Pinpoint the cell where the given text exists, returning its [X, Y] midpoint coordinate. 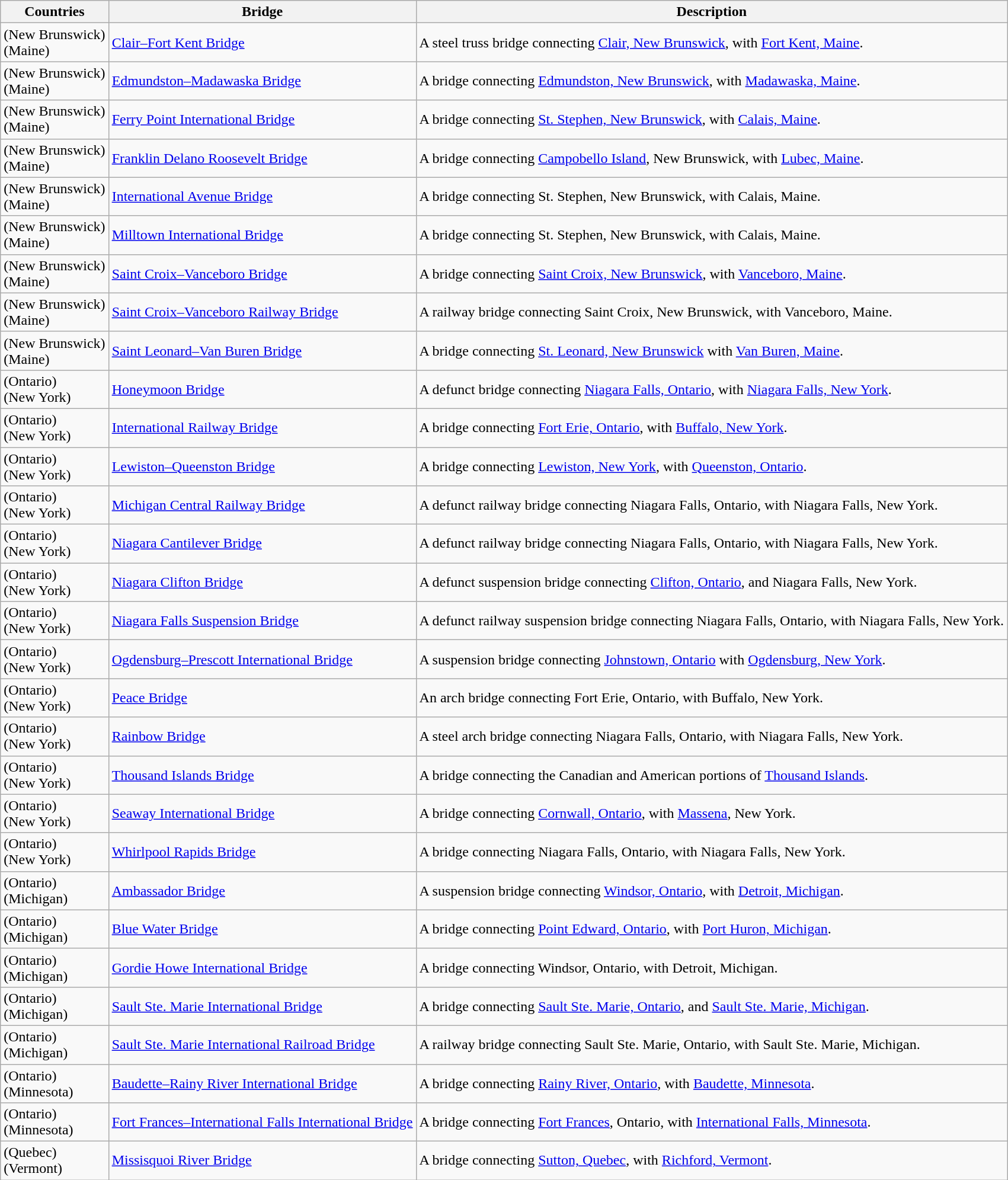
A defunct bridge connecting Niagara Falls, Ontario, with Niagara Falls, New York. [712, 389]
A defunct railway suspension bridge connecting Niagara Falls, Ontario, with Niagara Falls, New York. [712, 621]
Honeymoon Bridge [262, 389]
(Quebec) (Vermont) [55, 1160]
Ogdensburg–Prescott International Bridge [262, 659]
A bridge connecting Sutton, Quebec, with Richford, Vermont. [712, 1160]
A bridge connecting Sault Ste. Marie, Ontario, and Sault Ste. Marie, Michigan. [712, 1006]
A bridge connecting Campobello Island, New Brunswick, with Lubec, Maine. [712, 158]
Thousand Islands Bridge [262, 775]
A bridge connecting the Canadian and American portions of Thousand Islands. [712, 775]
Niagara Cantilever Bridge [262, 544]
Blue Water Bridge [262, 929]
A bridge connecting Point Edward, Ontario, with Port Huron, Michigan. [712, 929]
Peace Bridge [262, 698]
Gordie Howe International Bridge [262, 967]
A bridge connecting Cornwall, Ontario, with Massena, New York. [712, 813]
Michigan Central Railway Bridge [262, 505]
Niagara Falls Suspension Bridge [262, 621]
A defunct suspension bridge connecting Clifton, Ontario, and Niagara Falls, New York. [712, 582]
A steel truss bridge connecting Clair, New Brunswick, with Fort Kent, Maine. [712, 43]
A bridge connecting St. Leonard, New Brunswick with Van Buren, Maine. [712, 351]
Sault Ste. Marie International Railroad Bridge [262, 1044]
Franklin Delano Roosevelt Bridge [262, 158]
Edmundston–Madawaska Bridge [262, 81]
Milltown International Bridge [262, 235]
A bridge connecting Rainy River, Ontario, with Baudette, Minnesota. [712, 1083]
Baudette–Rainy River International Bridge [262, 1083]
Description [712, 12]
A suspension bridge connecting Johnstown, Ontario with Ogdensburg, New York. [712, 659]
A bridge connecting Lewiston, New York, with Queenston, Ontario. [712, 466]
Niagara Clifton Bridge [262, 582]
Sault Ste. Marie International Bridge [262, 1006]
Missisquoi River Bridge [262, 1160]
Saint Leonard–Van Buren Bridge [262, 351]
A bridge connecting Fort Frances, Ontario, with International Falls, Minnesota. [712, 1123]
Ferry Point International Bridge [262, 120]
A bridge connecting Saint Croix, New Brunswick, with Vanceboro, Maine. [712, 274]
Clair–Fort Kent Bridge [262, 43]
A bridge connecting Windsor, Ontario, with Detroit, Michigan. [712, 967]
Countries [55, 12]
A railway bridge connecting Sault Ste. Marie, Ontario, with Sault Ste. Marie, Michigan. [712, 1044]
Lewiston–Queenston Bridge [262, 466]
Saint Croix–Vanceboro Bridge [262, 274]
A steel arch bridge connecting Niagara Falls, Ontario, with Niagara Falls, New York. [712, 736]
A bridge connecting Fort Erie, Ontario, with Buffalo, New York. [712, 428]
International Railway Bridge [262, 428]
Fort Frances–International Falls International Bridge [262, 1123]
A suspension bridge connecting Windsor, Ontario, with Detroit, Michigan. [712, 890]
A railway bridge connecting Saint Croix, New Brunswick, with Vanceboro, Maine. [712, 312]
Bridge [262, 12]
An arch bridge connecting Fort Erie, Ontario, with Buffalo, New York. [712, 698]
Saint Croix–Vanceboro Railway Bridge [262, 312]
A bridge connecting Niagara Falls, Ontario, with Niagara Falls, New York. [712, 852]
Rainbow Bridge [262, 736]
International Avenue Bridge [262, 197]
A bridge connecting Edmundston, New Brunswick, with Madawaska, Maine. [712, 81]
Ambassador Bridge [262, 890]
Seaway International Bridge [262, 813]
Whirlpool Rapids Bridge [262, 852]
